Pinpoint the cell where the given text exists, returning its (x, y) midpoint coordinate. 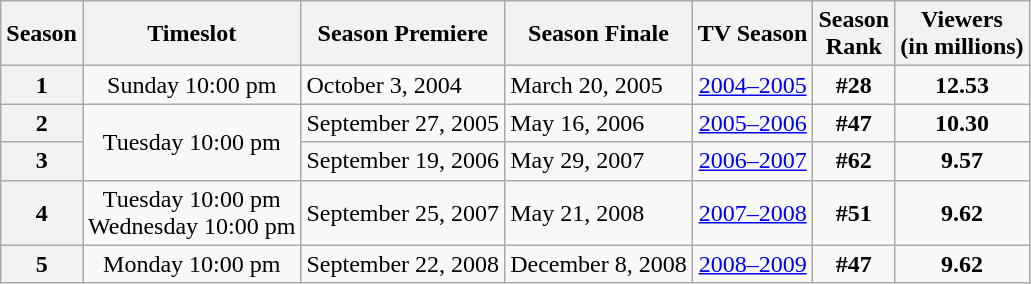
Monday 10:00 pm (191, 264)
9.57 (962, 161)
TV Season (752, 34)
October 3, 2004 (403, 85)
May 21, 2008 (599, 212)
SeasonRank (854, 34)
Timeslot (191, 34)
September 19, 2006 (403, 161)
2008–2009 (752, 264)
2004–2005 (752, 85)
Season Premiere (403, 34)
2006–2007 (752, 161)
March 20, 2005 (599, 85)
10.30 (962, 123)
September 22, 2008 (403, 264)
1 (42, 85)
4 (42, 212)
12.53 (962, 85)
September 27, 2005 (403, 123)
Tuesday 10:00 pmWednesday 10:00 pm (191, 212)
5 (42, 264)
Tuesday 10:00 pm (191, 142)
#28 (854, 85)
2 (42, 123)
3 (42, 161)
May 29, 2007 (599, 161)
Viewers(in millions) (962, 34)
Season (42, 34)
2005–2006 (752, 123)
Sunday 10:00 pm (191, 85)
December 8, 2008 (599, 264)
Season Finale (599, 34)
May 16, 2006 (599, 123)
September 25, 2007 (403, 212)
#62 (854, 161)
#51 (854, 212)
2007–2008 (752, 212)
